For the text-containing cell, return its midpoint in [X, Y] coordinate format. 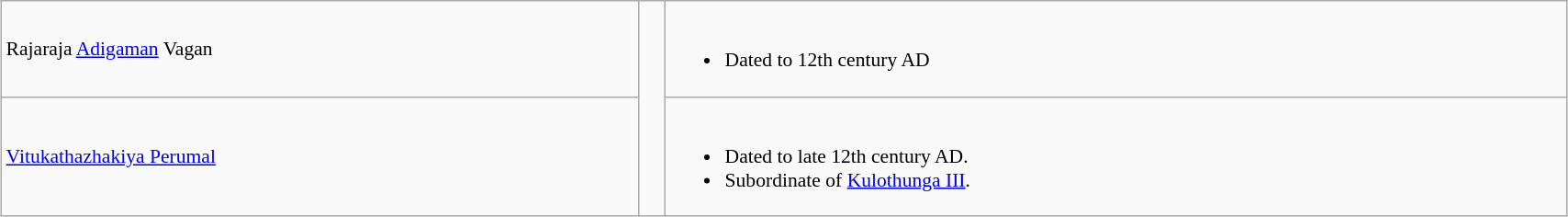
Rajaraja Adigaman Vagan [320, 49]
Dated to late 12th century AD.Subordinate of Kulothunga III. [1116, 156]
Dated to 12th century AD [1116, 49]
Vitukathazhakiya Perumal [320, 156]
